Provide the (X, Y) coordinate of the cell's center where the given text is located.  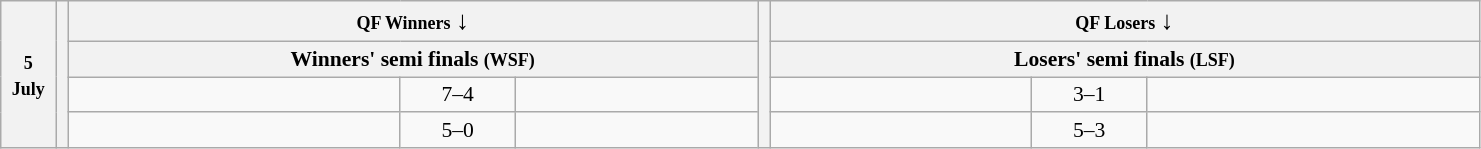
5–0 (458, 131)
Losers' semi finals (LSF) (1125, 59)
5–3 (1090, 131)
5July (28, 74)
QF Winners ↓ (413, 21)
QF Losers ↓ (1125, 21)
Winners' semi finals (WSF) (413, 59)
3–1 (1090, 95)
7–4 (458, 95)
